Detect which cell encompasses the target text, then output its (x, y) center coordinate. 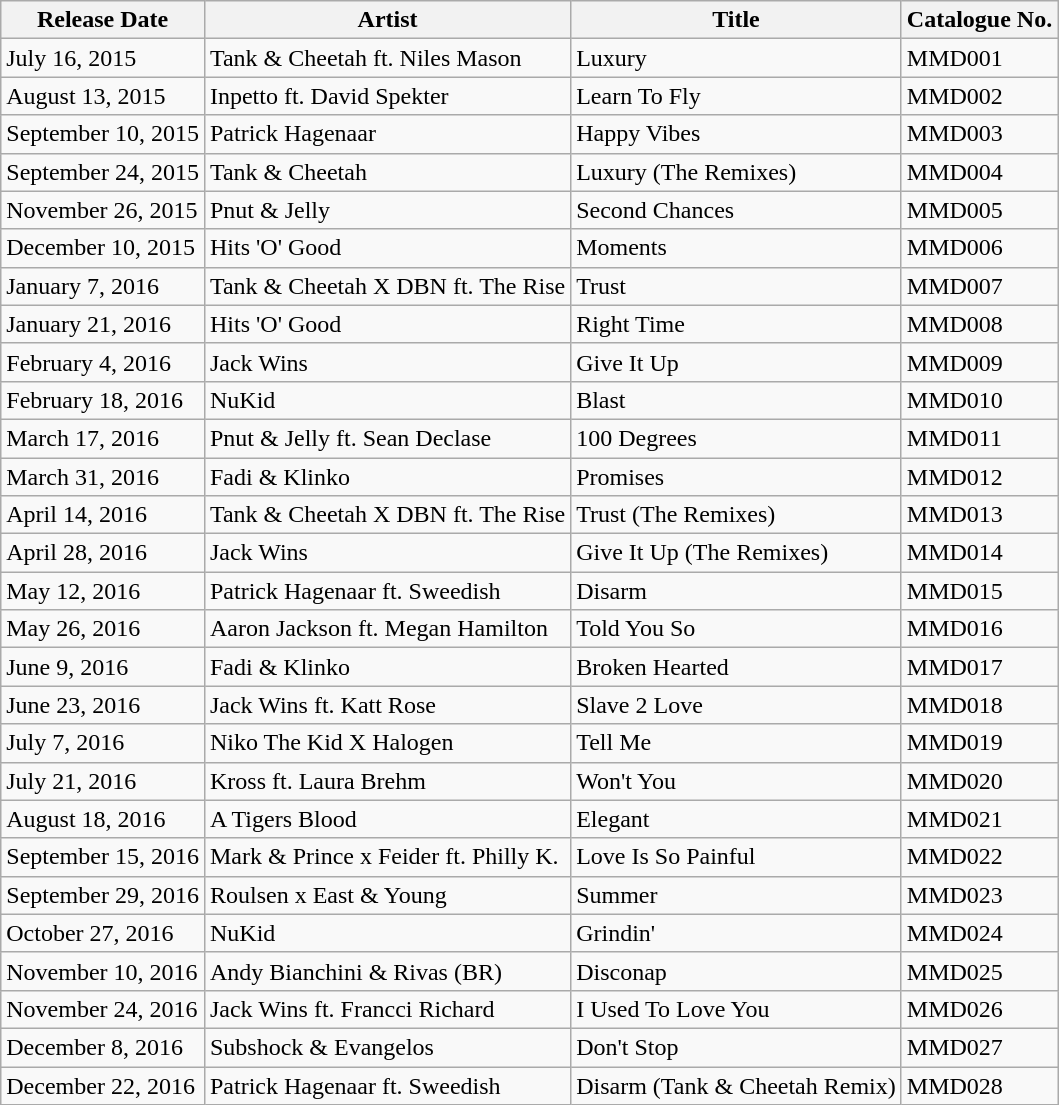
April 28, 2016 (103, 553)
Pnut & Jelly ft. Sean Declase (387, 438)
MMD008 (979, 324)
Subshock & Evangelos (387, 1047)
Patrick Hagenaar (387, 134)
September 15, 2016 (103, 857)
July 21, 2016 (103, 781)
Learn To Fly (736, 96)
December 22, 2016 (103, 1085)
Trust (The Remixes) (736, 515)
Andy Bianchini & Rivas (BR) (387, 971)
MMD022 (979, 857)
November 24, 2016 (103, 1009)
August 13, 2015 (103, 96)
Inpetto ft. David Spekter (387, 96)
Title (736, 20)
MMD015 (979, 591)
Moments (736, 248)
MMD018 (979, 705)
MMD011 (979, 438)
June 9, 2016 (103, 667)
MMD013 (979, 515)
Roulsen x East & Young (387, 895)
MMD023 (979, 895)
MMD012 (979, 477)
Aaron Jackson ft. Megan Hamilton (387, 629)
Disarm (736, 591)
MMD027 (979, 1047)
MMD003 (979, 134)
May 12, 2016 (103, 591)
Give It Up (The Remixes) (736, 553)
MMD024 (979, 933)
December 8, 2016 (103, 1047)
Give It Up (736, 362)
MMD016 (979, 629)
Luxury (736, 58)
MMD020 (979, 781)
Won't You (736, 781)
Second Chances (736, 210)
Disarm (Tank & Cheetah Remix) (736, 1085)
Release Date (103, 20)
A Tigers Blood (387, 819)
Promises (736, 477)
Right Time (736, 324)
Tank & Cheetah (387, 172)
100 Degrees (736, 438)
MMD021 (979, 819)
MMD001 (979, 58)
MMD026 (979, 1009)
MMD014 (979, 553)
Catalogue No. (979, 20)
Slave 2 Love (736, 705)
Luxury (The Remixes) (736, 172)
Love Is So Painful (736, 857)
January 21, 2016 (103, 324)
September 24, 2015 (103, 172)
Trust (736, 286)
MMD028 (979, 1085)
September 10, 2015 (103, 134)
November 26, 2015 (103, 210)
MMD005 (979, 210)
February 4, 2016 (103, 362)
MMD010 (979, 400)
July 16, 2015 (103, 58)
MMD006 (979, 248)
MMD025 (979, 971)
September 29, 2016 (103, 895)
Artist (387, 20)
Niko The Kid X Halogen (387, 743)
October 27, 2016 (103, 933)
MMD009 (979, 362)
MMD007 (979, 286)
June 23, 2016 (103, 705)
MMD002 (979, 96)
Jack Wins ft. Katt Rose (387, 705)
Grindin' (736, 933)
I Used To Love You (736, 1009)
January 7, 2016 (103, 286)
Happy Vibes (736, 134)
Elegant (736, 819)
MMD004 (979, 172)
March 31, 2016 (103, 477)
Told You So (736, 629)
April 14, 2016 (103, 515)
Broken Hearted (736, 667)
July 7, 2016 (103, 743)
November 10, 2016 (103, 971)
Mark & Prince x Feider ft. Philly K. (387, 857)
Kross ft. Laura Brehm (387, 781)
Summer (736, 895)
MMD019 (979, 743)
Pnut & Jelly (387, 210)
December 10, 2015 (103, 248)
May 26, 2016 (103, 629)
Blast (736, 400)
February 18, 2016 (103, 400)
Tell Me (736, 743)
August 18, 2016 (103, 819)
Don't Stop (736, 1047)
Jack Wins ft. Francci Richard (387, 1009)
MMD017 (979, 667)
Tank & Cheetah ft. Niles Mason (387, 58)
Disconap (736, 971)
March 17, 2016 (103, 438)
